Extract the [X, Y] coordinate from the center of the cell holding the provided text.  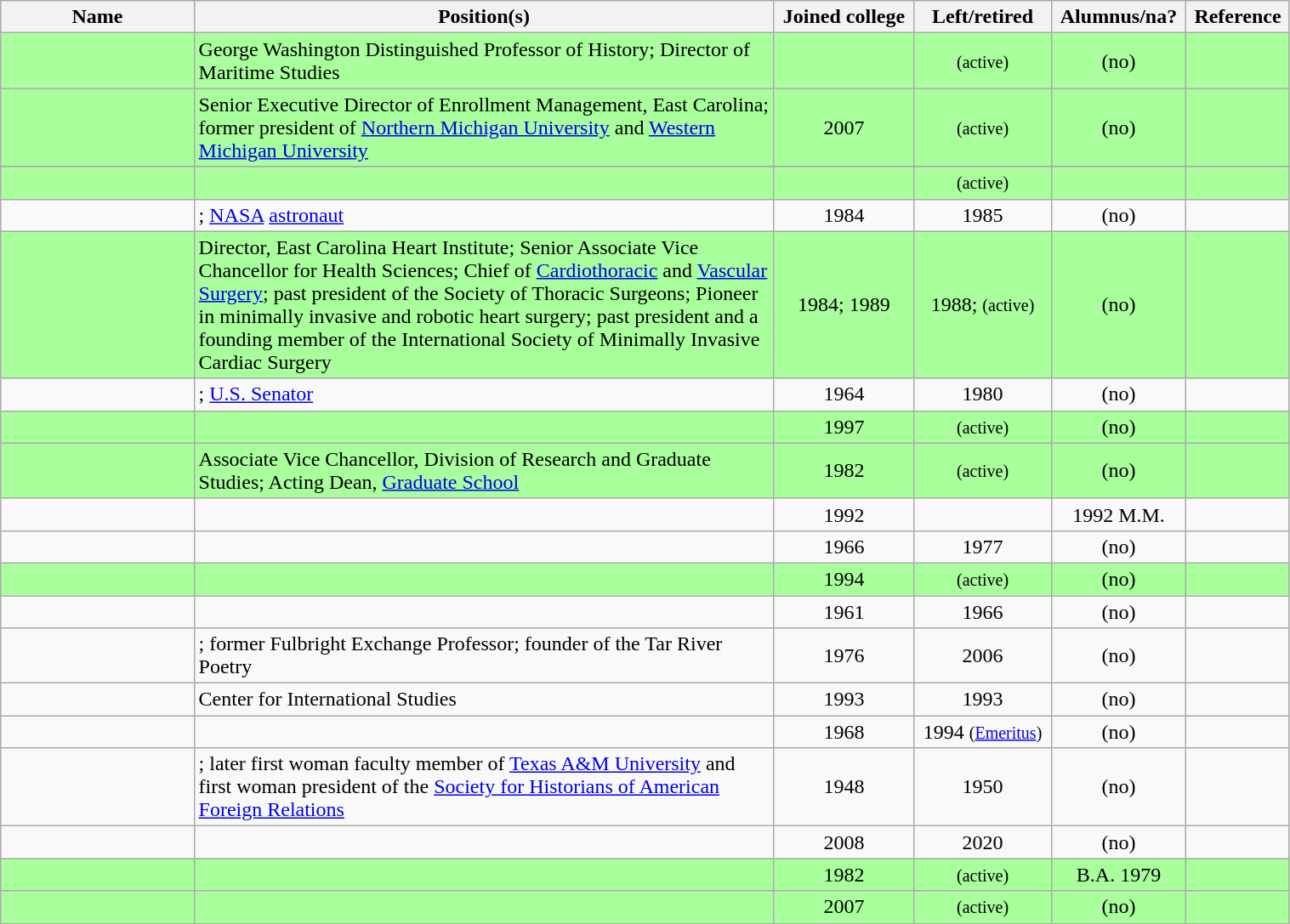
2008 [844, 842]
1977 [983, 547]
1984 [844, 215]
Joined college [844, 17]
Alumnus/na? [1119, 17]
Name [97, 17]
2006 [983, 656]
1997 [844, 427]
1980 [983, 394]
1994 (Emeritus) [983, 732]
George Washington Distinguished Professor of History; Director of Maritime Studies [484, 61]
; U.S. Senator [484, 394]
Center for International Studies [484, 700]
Reference [1238, 17]
1985 [983, 215]
1994 [844, 579]
2020 [983, 842]
B.A. 1979 [1119, 875]
1988; (active) [983, 304]
Senior Executive Director of Enrollment Management, East Carolina; former president of Northern Michigan University and Western Michigan University [484, 128]
; former Fulbright Exchange Professor; founder of the Tar River Poetry [484, 656]
1964 [844, 394]
Left/retired [983, 17]
1950 [983, 787]
1992 [844, 514]
; NASA astronaut [484, 215]
1968 [844, 732]
; later first woman faculty member of Texas A&M University and first woman president of the Society for Historians of American Foreign Relations [484, 787]
1961 [844, 611]
1992 M.M. [1119, 514]
1984; 1989 [844, 304]
Position(s) [484, 17]
Associate Vice Chancellor, Division of Research and Graduate Studies; Acting Dean, Graduate School [484, 471]
1976 [844, 656]
1948 [844, 787]
